Find where the given text appears and provide that cell's center as (X, Y) coordinate. 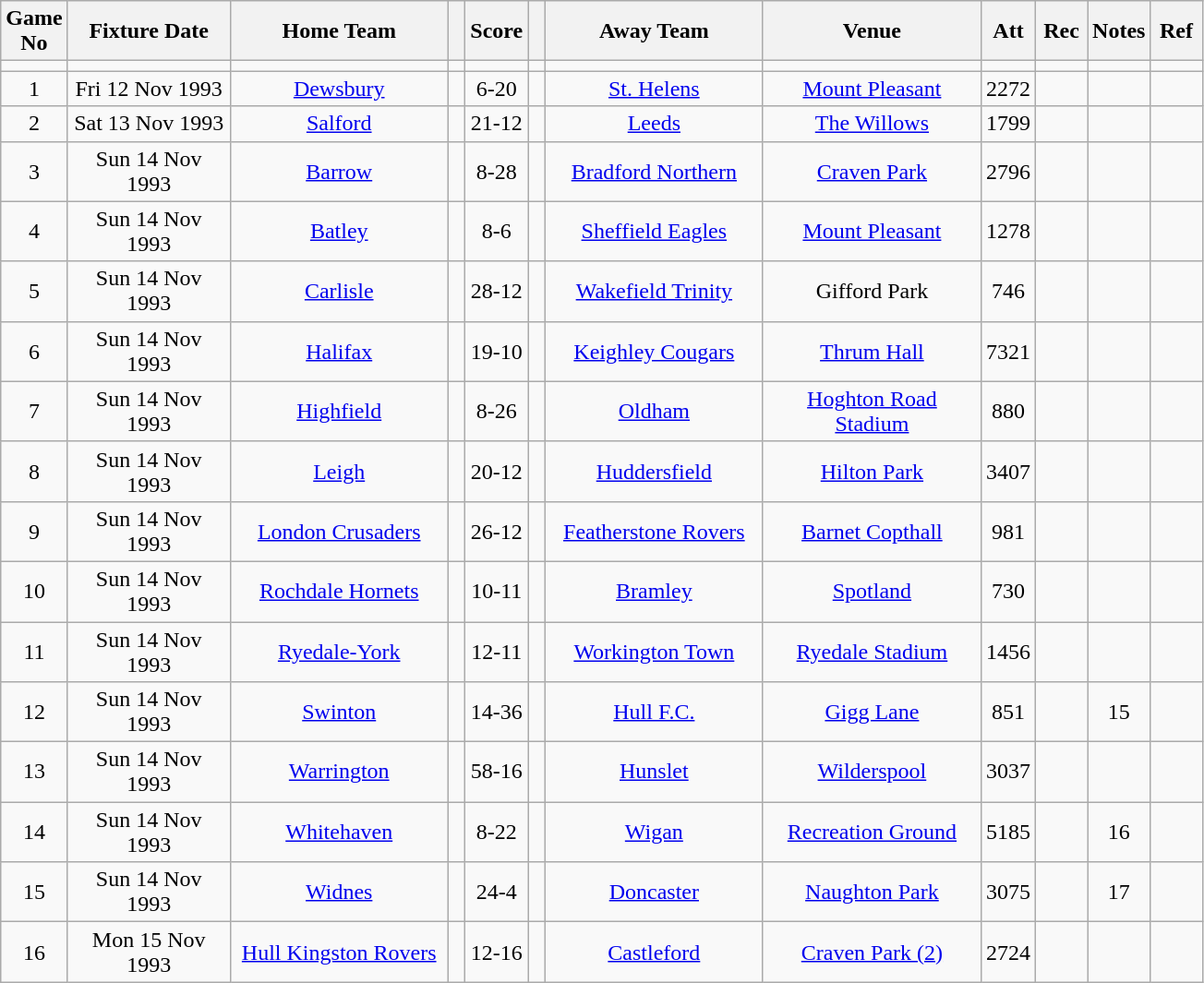
8 (34, 471)
1456 (1008, 652)
3075 (1008, 892)
Swinton (339, 713)
Dewsbury (339, 89)
746 (1008, 292)
Recreation Ground (872, 833)
Hoghton Road Stadium (872, 412)
Barrow (339, 172)
19-10 (497, 351)
58-16 (497, 772)
Halifax (339, 351)
Craven Park (872, 172)
Sheffield Eagles (654, 231)
11 (34, 652)
London Crusaders (339, 532)
Rochdale Hornets (339, 591)
7321 (1008, 351)
12-16 (497, 953)
17 (1119, 892)
8-22 (497, 833)
Att (1008, 31)
26-12 (497, 532)
Mon 15 Nov 1993 (149, 953)
Ryedale Stadium (872, 652)
Home Team (339, 31)
3037 (1008, 772)
Ref (1176, 31)
6-20 (497, 89)
Batley (339, 231)
851 (1008, 713)
Barnet Copthall (872, 532)
Spotland (872, 591)
Salford (339, 124)
7 (34, 412)
14-36 (497, 713)
Doncaster (654, 892)
2272 (1008, 89)
20-12 (497, 471)
Score (497, 31)
981 (1008, 532)
Bramley (654, 591)
Oldham (654, 412)
10-11 (497, 591)
1278 (1008, 231)
Castleford (654, 953)
Craven Park (2) (872, 953)
Whitehaven (339, 833)
21-12 (497, 124)
Featherstone Rovers (654, 532)
12 (34, 713)
5 (34, 292)
Wilderspool (872, 772)
Bradford Northern (654, 172)
Carlisle (339, 292)
4 (34, 231)
Game No (34, 31)
1799 (1008, 124)
Away Team (654, 31)
6 (34, 351)
Huddersfield (654, 471)
8-6 (497, 231)
14 (34, 833)
Highfield (339, 412)
13 (34, 772)
2796 (1008, 172)
24-4 (497, 892)
Workington Town (654, 652)
Hilton Park (872, 471)
880 (1008, 412)
12-11 (497, 652)
Venue (872, 31)
1 (34, 89)
8-26 (497, 412)
28-12 (497, 292)
Rec (1062, 31)
Gifford Park (872, 292)
Warrington (339, 772)
5185 (1008, 833)
2 (34, 124)
Sat 13 Nov 1993 (149, 124)
Gigg Lane (872, 713)
The Willows (872, 124)
Hull F.C. (654, 713)
Ryedale-York (339, 652)
Notes (1119, 31)
Keighley Cougars (654, 351)
Leeds (654, 124)
Thrum Hall (872, 351)
10 (34, 591)
3 (34, 172)
8-28 (497, 172)
Fri 12 Nov 1993 (149, 89)
9 (34, 532)
Fixture Date (149, 31)
Wakefield Trinity (654, 292)
2724 (1008, 953)
Wigan (654, 833)
Leigh (339, 471)
St. Helens (654, 89)
Hunslet (654, 772)
730 (1008, 591)
Widnes (339, 892)
Naughton Park (872, 892)
Hull Kingston Rovers (339, 953)
3407 (1008, 471)
